Search for the cell housing the specified text and yield its [X, Y] center coordinate. 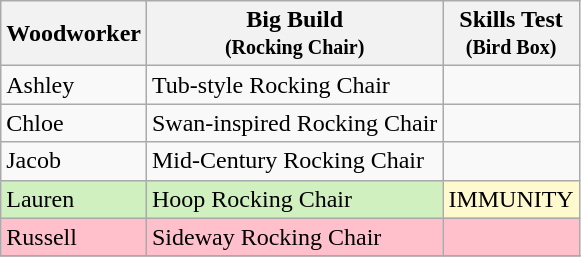
Woodworker [74, 34]
Russell [74, 237]
IMMUNITY [511, 199]
Big Build(Rocking Chair) [294, 34]
Skills Test(Bird Box) [511, 34]
Ashley [74, 85]
Sideway Rocking Chair [294, 237]
Chloe [74, 123]
Tub-style Rocking Chair [294, 85]
Hoop Rocking Chair [294, 199]
Mid-Century Rocking Chair [294, 161]
Lauren [74, 199]
Jacob [74, 161]
Swan-inspired Rocking Chair [294, 123]
